Return the (X, Y) coordinate for the center point of the cell that contains the specified text.  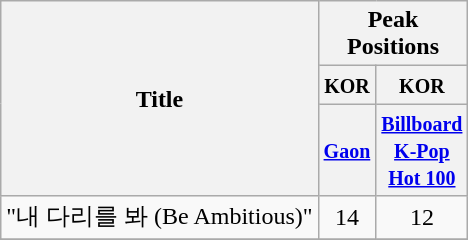
Peak Positions (393, 34)
BillboardK-Pop Hot 100 (422, 150)
14 (347, 218)
"내 다리를 봐 (Be Ambitious)" (160, 218)
12 (422, 218)
Gaon (347, 150)
Title (160, 98)
